Identify which cell holds the provided text, then report its [X, Y] central coordinate. 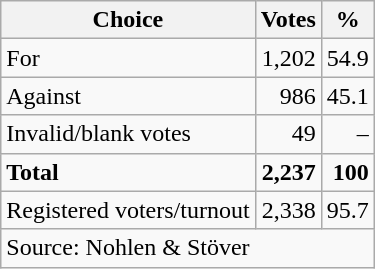
Invalid/blank votes [128, 134]
Registered voters/turnout [128, 210]
For [128, 58]
% [348, 20]
1,202 [288, 58]
Total [128, 172]
– [348, 134]
45.1 [348, 96]
95.7 [348, 210]
100 [348, 172]
Against [128, 96]
2,237 [288, 172]
49 [288, 134]
2,338 [288, 210]
Votes [288, 20]
986 [288, 96]
Source: Nohlen & Stöver [188, 248]
Choice [128, 20]
54.9 [348, 58]
